Return [x, y] of the center of cell containing provided text 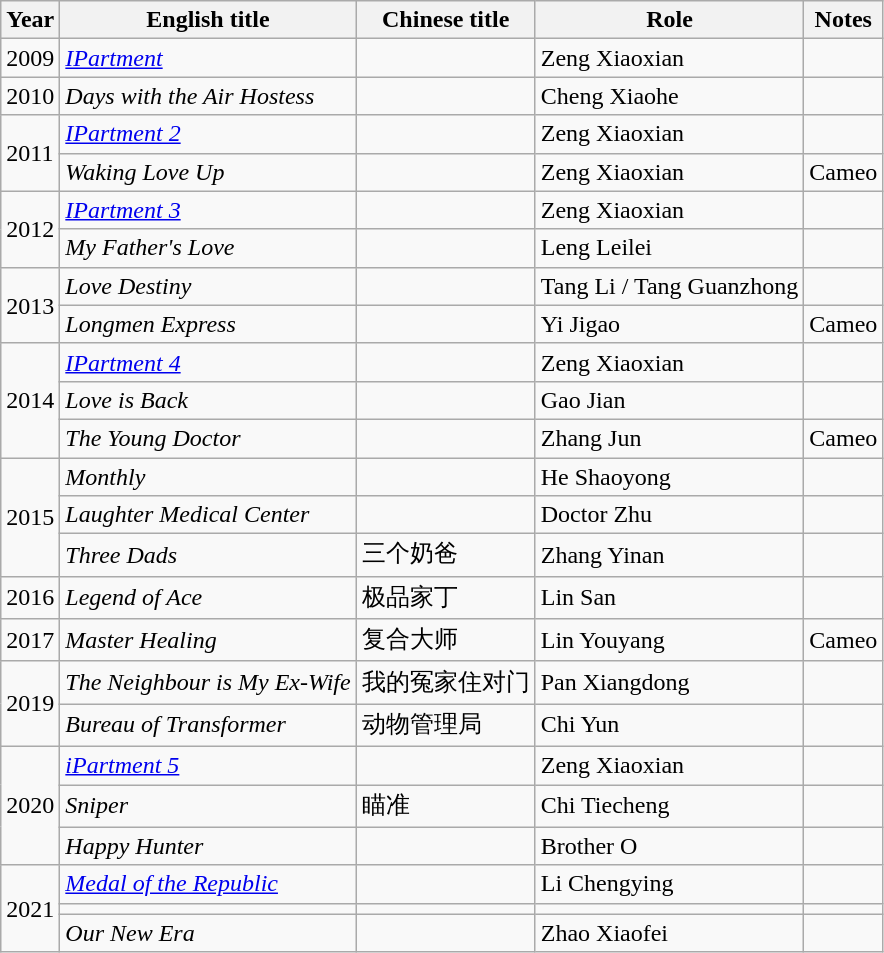
2014 [30, 400]
Lin San [670, 598]
Notes [844, 20]
Year [30, 20]
2012 [30, 229]
The Young Doctor [208, 438]
2010 [30, 96]
Chinese title [446, 20]
我的冤家住对门 [446, 682]
Love Destiny [208, 286]
My Father's Love [208, 248]
The Neighbour is My Ex-Wife [208, 682]
Sniper [208, 806]
Our New Era [208, 933]
Pan Xiangdong [670, 682]
Longmen Express [208, 324]
Leng Leilei [670, 248]
Lin Youyang [670, 640]
Zhang Jun [670, 438]
He Shaoyong [670, 477]
2013 [30, 305]
Zhao Xiaofei [670, 933]
Chi Tiecheng [670, 806]
Yi Jigao [670, 324]
IPartment [208, 58]
Laughter Medical Center [208, 515]
复合大师 [446, 640]
2021 [30, 908]
Monthly [208, 477]
Master Healing [208, 640]
Legend of Ace [208, 598]
Happy Hunter [208, 846]
2015 [30, 518]
2019 [30, 704]
Waking Love Up [208, 172]
瞄准 [446, 806]
Gao Jian [670, 400]
iPartment 5 [208, 765]
Doctor Zhu [670, 515]
2016 [30, 598]
English title [208, 20]
Three Dads [208, 556]
Zhang Yinan [670, 556]
IPartment 3 [208, 210]
IPartment 2 [208, 134]
Li Chengying [670, 884]
2020 [30, 806]
动物管理局 [446, 726]
Medal of the Republic [208, 884]
Bureau of Transformer [208, 726]
Love is Back [208, 400]
Role [670, 20]
2009 [30, 58]
2017 [30, 640]
Brother O [670, 846]
IPartment 4 [208, 362]
三个奶爸 [446, 556]
2011 [30, 153]
极品家丁 [446, 598]
Cheng Xiaohe [670, 96]
Days with the Air Hostess [208, 96]
Tang Li / Tang Guanzhong [670, 286]
Chi Yun [670, 726]
